Scan for the cell matching the given text and deliver its (X, Y) coordinate at center. 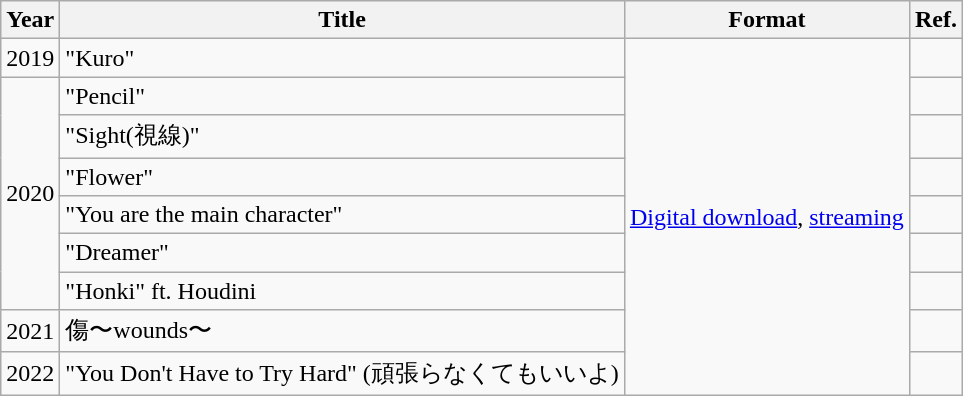
Year (30, 20)
Ref. (936, 20)
"Pencil" (342, 96)
Format (766, 20)
"Sight(視線)" (342, 136)
傷〜wounds〜 (342, 332)
"You Don't Have to Try Hard" (頑張らなくてもいいよ) (342, 374)
2022 (30, 374)
Title (342, 20)
2021 (30, 332)
Digital download, streaming (766, 217)
"Kuro" (342, 58)
2019 (30, 58)
2020 (30, 194)
"Dreamer" (342, 253)
"Flower" (342, 177)
"Honki" ft. Houdini (342, 291)
"You are the main character" (342, 215)
